Find where the given text appears and provide that cell's center as (x, y) coordinate. 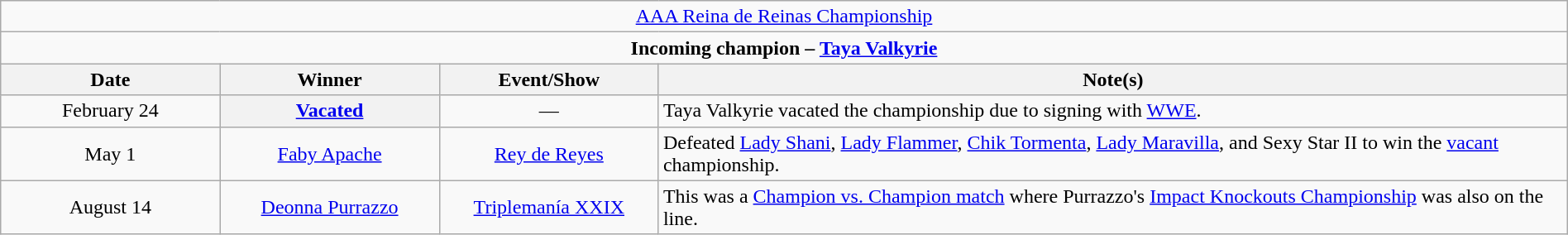
Note(s) (1113, 79)
Date (111, 79)
Vacated (329, 111)
August 14 (111, 207)
Faby Apache (329, 154)
Winner (329, 79)
Deonna Purrazzo (329, 207)
— (549, 111)
Rey de Reyes (549, 154)
February 24 (111, 111)
Triplemanía XXIX (549, 207)
Defeated Lady Shani, Lady Flammer, Chik Tormenta, Lady Maravilla, and Sexy Star II to win the vacant championship. (1113, 154)
AAA Reina de Reinas Championship (784, 17)
Event/Show (549, 79)
Incoming champion – Taya Valkyrie (784, 48)
This was a Champion vs. Champion match where Purrazzo's Impact Knockouts Championship was also on the line. (1113, 207)
Taya Valkyrie vacated the championship due to signing with WWE. (1113, 111)
May 1 (111, 154)
